Return the (x, y) coordinate for the center point of the cell that contains the specified text.  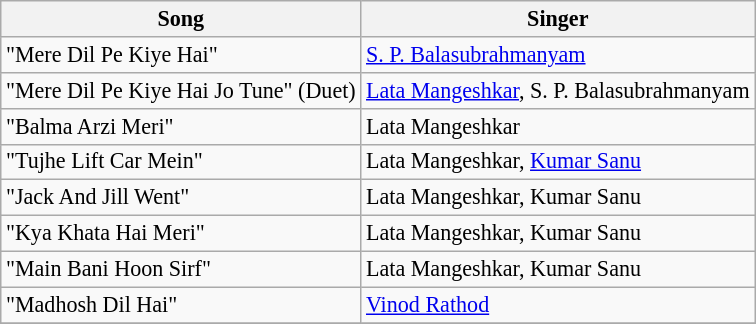
"Balma Arzi Meri" (181, 126)
"Jack And Jill Went" (181, 198)
Song (181, 18)
"Kya Khata Hai Meri" (181, 233)
Lata Mangeshkar, S. P. Balasubrahmanyam (558, 90)
"Main Bani Hoon Sirf" (181, 269)
Vinod Rathod (558, 305)
Lata Mangeshkar (558, 126)
S. P. Balasubrahmanyam (558, 54)
"Madhosh Dil Hai" (181, 305)
"Mere Dil Pe Kiye Hai" (181, 54)
"Mere Dil Pe Kiye Hai Jo Tune" (Duet) (181, 90)
Singer (558, 18)
"Tujhe Lift Car Mein" (181, 162)
